Capture the cell that displays the provided text and extract its (X, Y) central coordinate. 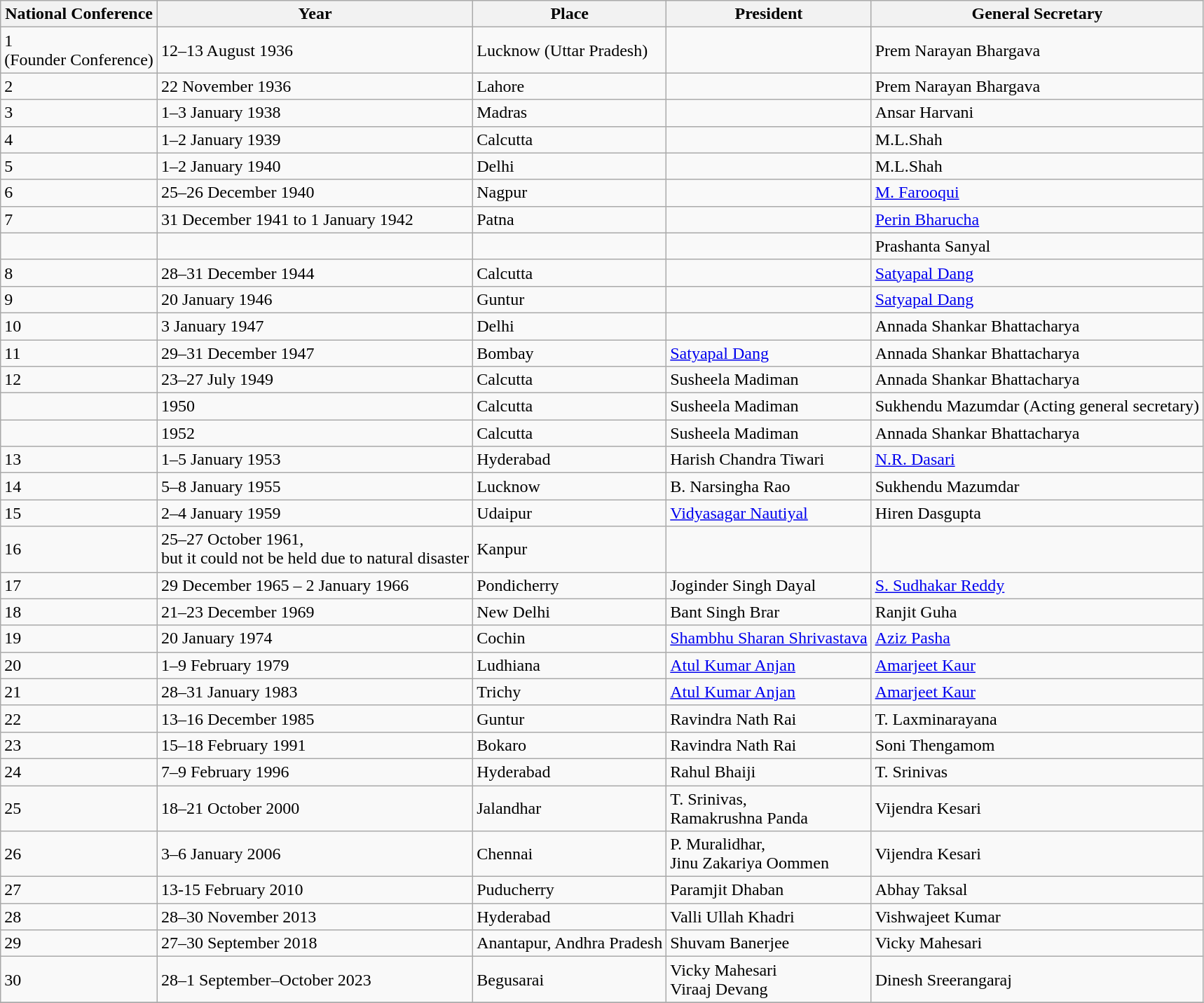
General Secretary (1037, 14)
Patna (570, 219)
1–9 February 1979 (315, 665)
Kanpur (570, 550)
9 (79, 299)
29 (79, 943)
12 (79, 380)
Begusarai (570, 980)
11 (79, 353)
6 (79, 193)
Anantapur, Andhra Pradesh (570, 943)
28–31 December 1944 (315, 273)
13 (79, 460)
Vishwajeet Kumar (1037, 917)
25 (79, 807)
Ranjit Guha (1037, 612)
28–31 January 1983 (315, 692)
25–26 December 1940 (315, 193)
30 (79, 980)
7 (79, 219)
21–23 December 1969 (315, 612)
Year (315, 14)
Puducherry (570, 890)
1(Founder Conference) (79, 50)
12–13 August 1936 (315, 50)
5–8 January 1955 (315, 486)
25–27 October 1961, but it could not be held due to natural disaster (315, 550)
Valli Ullah Khadri (769, 917)
Sukhendu Mazumdar (1037, 486)
2 (79, 86)
18 (79, 612)
27 (79, 890)
Harish Chandra Tiwari (769, 460)
31 December 1941 to 1 January 1942 (315, 219)
28–30 November 2013 (315, 917)
1–2 January 1939 (315, 139)
Prashanta Sanyal (1037, 246)
Bant Singh Brar (769, 612)
Cochin (570, 639)
Hiren Dasgupta (1037, 513)
Bokaro (570, 745)
Chennai (570, 854)
New Delhi (570, 612)
Lucknow (570, 486)
Madras (570, 113)
T. Srinivas,Ramakrushna Panda (769, 807)
8 (79, 273)
27–30 September 2018 (315, 943)
Nagpur (570, 193)
Udaipur (570, 513)
22 November 1936 (315, 86)
3 January 1947 (315, 326)
5 (79, 166)
Dinesh Sreerangaraj (1037, 980)
Trichy (570, 692)
Soni Thengamom (1037, 745)
13-15 February 2010 (315, 890)
13–16 December 1985 (315, 718)
20 (79, 665)
Lucknow (Uttar Pradesh) (570, 50)
23–27 July 1949 (315, 380)
Vidyasagar Nautiyal (769, 513)
20 January 1946 (315, 299)
Rahul Bhaiji (769, 772)
29–31 December 1947 (315, 353)
Lahore (570, 86)
B. Narsingha Rao (769, 486)
Joginder Singh Dayal (769, 585)
18–21 October 2000 (315, 807)
Abhay Taksal (1037, 890)
26 (79, 854)
Perin Bharucha (1037, 219)
Shuvam Banerjee (769, 943)
10 (79, 326)
Bombay (570, 353)
Sukhendu Mazumdar (Acting general secretary) (1037, 407)
7–9 February 1996 (315, 772)
S. Sudhakar Reddy (1037, 585)
Jalandhar (570, 807)
T. Laxminarayana (1037, 718)
1–3 January 1938 (315, 113)
Shambhu Sharan Shrivastava (769, 639)
Aziz Pasha (1037, 639)
15 (79, 513)
3–6 January 2006 (315, 854)
Paramjit Dhaban (769, 890)
17 (79, 585)
22 (79, 718)
Place (570, 14)
21 (79, 692)
T. Srinivas (1037, 772)
14 (79, 486)
4 (79, 139)
16 (79, 550)
President (769, 14)
15–18 February 1991 (315, 745)
29 December 1965 – 2 January 1966 (315, 585)
1950 (315, 407)
3 (79, 113)
24 (79, 772)
28–1 September–October 2023 (315, 980)
2–4 January 1959 (315, 513)
19 (79, 639)
Pondicherry (570, 585)
28 (79, 917)
M. Farooqui (1037, 193)
Vicky MahesariViraaj Devang (769, 980)
1–5 January 1953 (315, 460)
National Conference (79, 14)
P. Muralidhar,Jinu Zakariya Oommen (769, 854)
Vicky Mahesari (1037, 943)
Ansar Harvani (1037, 113)
N.R. Dasari (1037, 460)
1952 (315, 433)
23 (79, 745)
20 January 1974 (315, 639)
Ludhiana (570, 665)
1–2 January 1940 (315, 166)
